For the text-containing cell, return its midpoint in [x, y] coordinate format. 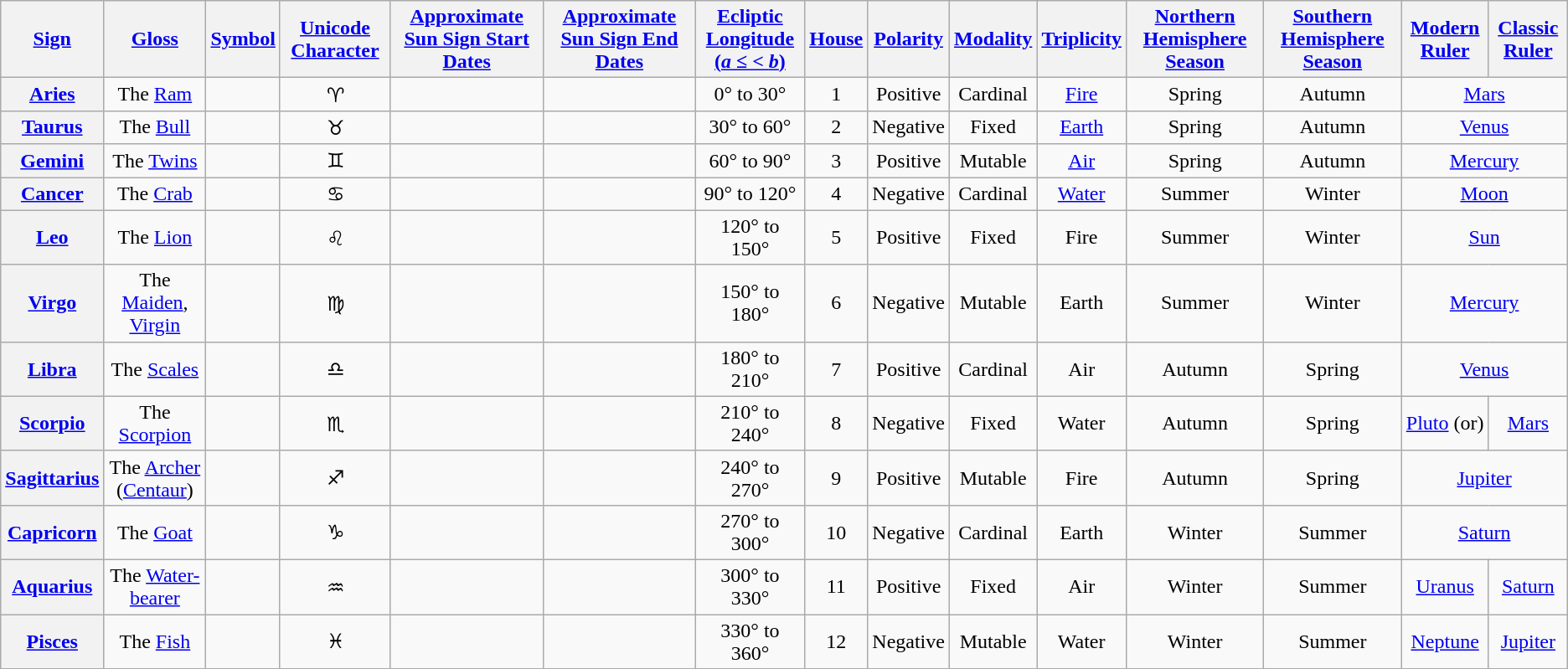
Aries [52, 95]
270° to 300° [750, 533]
♒︎ [335, 586]
11 [836, 586]
Cancer [52, 194]
6 [836, 303]
Moon [1484, 194]
♐︎ [335, 477]
The Twins [155, 161]
Pisces [52, 641]
Aquarius [52, 586]
10 [836, 533]
Northern Hemisphere Season [1194, 39]
The Water-bearer [155, 586]
Classic Ruler [1528, 39]
Gemini [52, 161]
Gloss [155, 39]
♋︎ [335, 194]
Ecliptic Longitude(a ≤ < b) [750, 39]
Libra [52, 368]
Approximate Sun Sign Start Dates [467, 39]
330° to 360° [750, 641]
Neptune [1445, 641]
The Scales [155, 368]
♍︎ [335, 303]
♈︎ [335, 95]
♓︎ [335, 641]
9 [836, 477]
The Archer (Centaur) [155, 477]
240° to 270° [750, 477]
House [836, 39]
150° to 180° [750, 303]
The Maiden, Virgin [155, 303]
2 [836, 127]
Polarity [909, 39]
Uranus [1445, 586]
The Bull [155, 127]
300° to 330° [750, 586]
210° to 240° [750, 424]
Scorpio [52, 424]
Modality [993, 39]
Capricorn [52, 533]
60° to 90° [750, 161]
180° to 210° [750, 368]
♑︎ [335, 533]
Approximate Sun Sign End Dates [620, 39]
Modern Ruler [1445, 39]
3 [836, 161]
The Ram [155, 95]
The Lion [155, 238]
The Fish [155, 641]
30° to 60° [750, 127]
The Crab [155, 194]
♏︎ [335, 424]
♎︎ [335, 368]
Taurus [52, 127]
Sign [52, 39]
4 [836, 194]
The Goat [155, 533]
Leo [52, 238]
120° to 150° [750, 238]
Triplicity [1082, 39]
5 [836, 238]
0° to 30° [750, 95]
♉︎ [335, 127]
Sagittarius [52, 477]
8 [836, 424]
Symbol [243, 39]
Southern Hemisphere Season [1333, 39]
Pluto (or) [1445, 424]
7 [836, 368]
♊︎ [335, 161]
90° to 120° [750, 194]
The Scorpion [155, 424]
12 [836, 641]
♌︎ [335, 238]
Unicode Character [335, 39]
1 [836, 95]
Sun [1484, 238]
Virgo [52, 303]
